Identify which cell holds the provided text, then report its [X, Y] central coordinate. 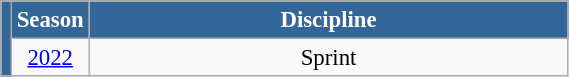
Discipline [328, 20]
Sprint [328, 58]
2022 [50, 58]
Season [50, 20]
